Determine the [x, y] coordinate at the center of the cell enclosing the given text.  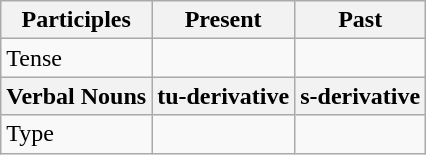
Participles [76, 20]
Verbal Nouns [76, 96]
s-derivative [360, 96]
Tense [76, 58]
tu-derivative [224, 96]
Type [76, 134]
Present [224, 20]
Past [360, 20]
